Pinpoint the cell where the given text exists, returning its [X, Y] midpoint coordinate. 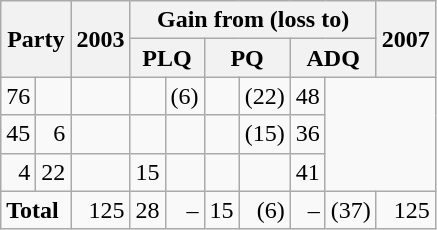
(15) [264, 134]
Gain from (loss to) [253, 20]
48 [308, 96]
ADQ [333, 58]
Total [36, 210]
(37) [350, 210]
45 [18, 134]
2007 [406, 39]
Party [36, 39]
(22) [264, 96]
4 [18, 172]
76 [18, 96]
28 [148, 210]
36 [308, 134]
2003 [100, 39]
6 [54, 134]
41 [308, 172]
PQ [247, 58]
22 [54, 172]
PLQ [167, 58]
